Return [x, y] of the center of cell containing provided text 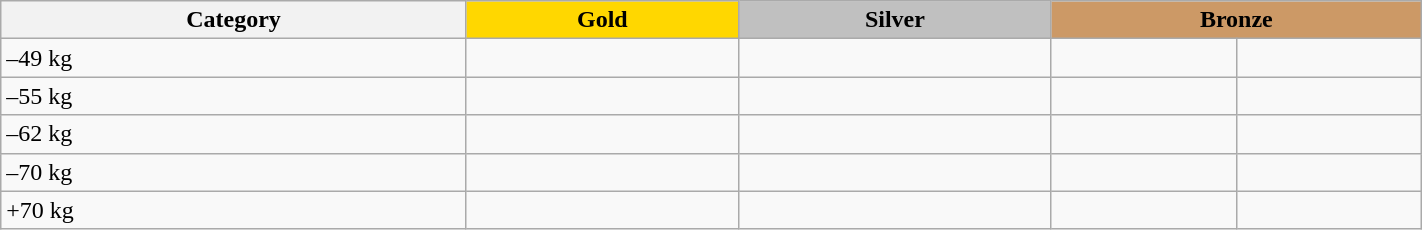
–70 kg [234, 172]
–62 kg [234, 134]
Bronze [1236, 20]
Gold [602, 20]
Category [234, 20]
+70 kg [234, 210]
Silver [894, 20]
–49 kg [234, 58]
–55 kg [234, 96]
